Locate the cell with the specified text and output its (x, y) center coordinate. 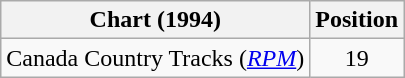
Canada Country Tracks (RPM) (156, 58)
Chart (1994) (156, 20)
19 (357, 58)
Position (357, 20)
